For the text-containing cell, return its midpoint in (X, Y) coordinate format. 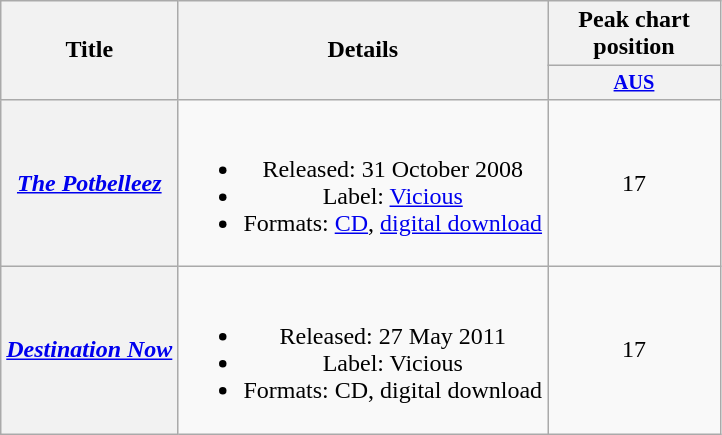
The Potbelleez (90, 182)
AUS (634, 83)
Released: 31 October 2008Label: ViciousFormats: CD, digital download (363, 182)
Title (90, 50)
Destination Now (90, 350)
Details (363, 50)
Peak chart position (634, 34)
Released: 27 May 2011Label: ViciousFormats: CD, digital download (363, 350)
